Return the [X, Y] coordinate for the center point of the cell that contains the specified text.  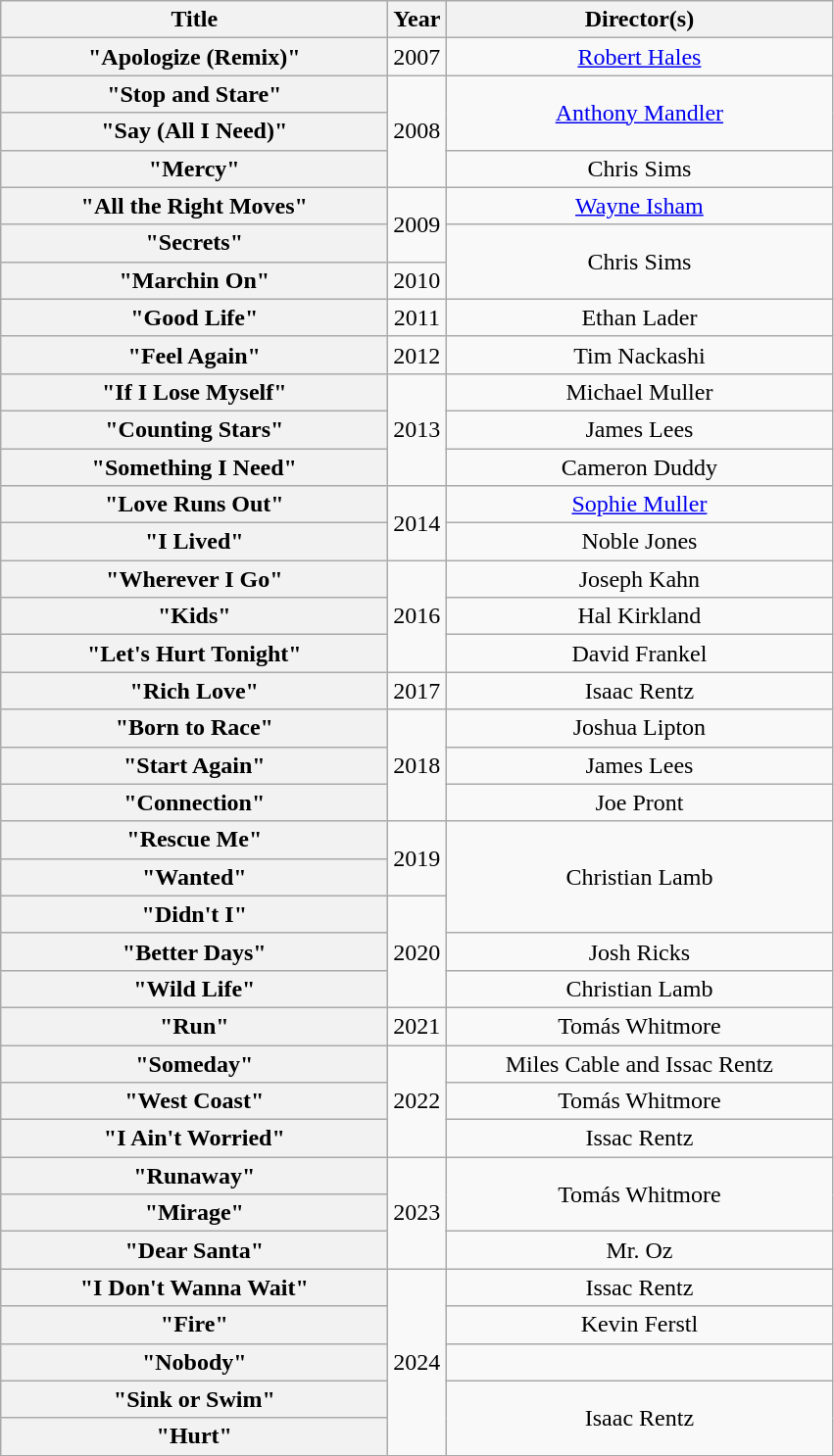
2013 [417, 429]
"Nobody" [194, 1362]
Miles Cable and Issac Rentz [639, 1063]
Wayne Isham [639, 206]
Hal Kirkland [639, 616]
"Apologize (Remix)" [194, 57]
2021 [417, 1026]
"Let's Hurt Tonight" [194, 654]
Josh Ricks [639, 951]
"Fire" [194, 1325]
"Mirage" [194, 1213]
"Wild Life" [194, 989]
Joseph Kahn [639, 579]
"Start Again" [194, 765]
Joshua Lipton [639, 728]
"Secrets" [194, 243]
2010 [417, 280]
"Counting Stars" [194, 429]
"Say (All I Need)" [194, 131]
"Wanted" [194, 877]
"Rich Love" [194, 691]
"Dear Santa" [194, 1250]
"I Ain't Worried" [194, 1139]
2009 [417, 224]
"Stop and Stare" [194, 94]
2022 [417, 1100]
"Hurt" [194, 1436]
"I Don't Wanna Wait" [194, 1287]
"Born to Race" [194, 728]
"Marchin On" [194, 280]
Title [194, 20]
Michael Muller [639, 392]
Joe Pront [639, 802]
Director(s) [639, 20]
David Frankel [639, 654]
Robert Hales [639, 57]
"Didn't I" [194, 914]
"West Coast" [194, 1101]
"All the Right Moves" [194, 206]
Tim Nackashi [639, 355]
2018 [417, 765]
2017 [417, 691]
2019 [417, 858]
Anthony Mandler [639, 113]
2020 [417, 951]
Mr. Oz [639, 1250]
2014 [417, 523]
2024 [417, 1362]
"Connection" [194, 802]
Year [417, 20]
"Someday" [194, 1063]
Cameron Duddy [639, 467]
"Something I Need" [194, 467]
Sophie Muller [639, 505]
2012 [417, 355]
2011 [417, 317]
2007 [417, 57]
2023 [417, 1213]
"Better Days" [194, 951]
"If I Lose Myself" [194, 392]
"Good Life" [194, 317]
"Love Runs Out" [194, 505]
"Kids" [194, 616]
"Runaway" [194, 1176]
2008 [417, 131]
"Wherever I Go" [194, 579]
Kevin Ferstl [639, 1325]
2016 [417, 616]
"I Lived" [194, 542]
"Run" [194, 1026]
"Rescue Me" [194, 840]
"Feel Again" [194, 355]
Noble Jones [639, 542]
"Mercy" [194, 169]
"Sink or Swim" [194, 1399]
Ethan Lader [639, 317]
